Scan for the cell matching the given text and deliver its [X, Y] coordinate at center. 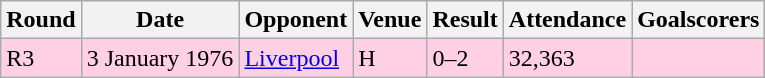
3 January 1976 [160, 58]
0–2 [465, 58]
Opponent [296, 20]
Result [465, 20]
Round [41, 20]
R3 [41, 58]
Attendance [567, 20]
Goalscorers [698, 20]
32,363 [567, 58]
H [390, 58]
Venue [390, 20]
Liverpool [296, 58]
Date [160, 20]
